Determine the [X, Y] coordinate at the center of the cell enclosing the given text.  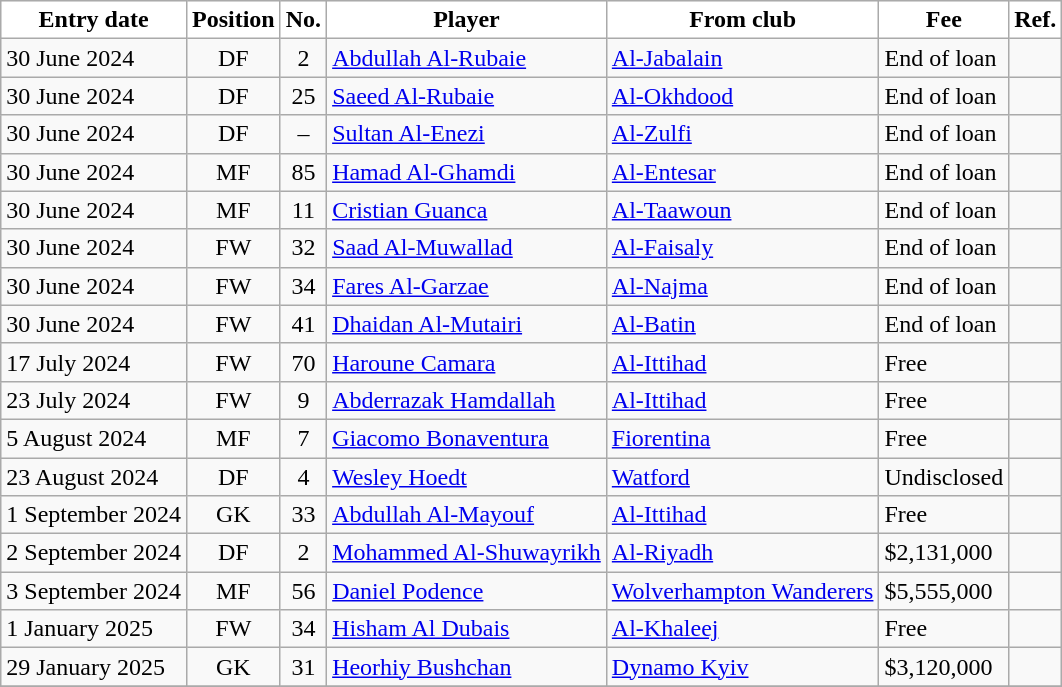
85 [303, 172]
Al-Najma [742, 286]
$3,120,000 [944, 667]
Al-Batin [742, 324]
4 [303, 477]
Dynamo Kyiv [742, 667]
25 [303, 96]
9 [303, 400]
Mohammed Al-Shuwayrikh [467, 553]
70 [303, 362]
Al-Faisaly [742, 248]
Player [467, 20]
Wolverhampton Wanderers [742, 591]
1 January 2025 [94, 629]
Daniel Podence [467, 591]
2 September 2024 [94, 553]
33 [303, 515]
5 August 2024 [94, 438]
Al-Entesar [742, 172]
Al-Riyadh [742, 553]
Hisham Al Dubais [467, 629]
17 July 2024 [94, 362]
Giacomo Bonaventura [467, 438]
31 [303, 667]
No. [303, 20]
11 [303, 210]
29 January 2025 [94, 667]
Wesley Hoedt [467, 477]
Cristian Guanca [467, 210]
56 [303, 591]
Fares Al-Garzae [467, 286]
32 [303, 248]
Heorhiy Bushchan [467, 667]
From club [742, 20]
23 August 2024 [94, 477]
Fiorentina [742, 438]
Watford [742, 477]
1 September 2024 [94, 515]
Al-Jabalain [742, 58]
Sultan Al-Enezi [467, 134]
3 September 2024 [94, 591]
Undisclosed [944, 477]
Al-Taawoun [742, 210]
23 July 2024 [94, 400]
Saad Al-Muwallad [467, 248]
$5,555,000 [944, 591]
Al-Okhdood [742, 96]
Al-Zulfi [742, 134]
Fee [944, 20]
Abdullah Al-Rubaie [467, 58]
Hamad Al-Ghamdi [467, 172]
7 [303, 438]
Position [233, 20]
Abdullah Al-Mayouf [467, 515]
Al-Khaleej [742, 629]
Haroune Camara [467, 362]
Entry date [94, 20]
41 [303, 324]
Ref. [1036, 20]
$2,131,000 [944, 553]
Dhaidan Al-Mutairi [467, 324]
Abderrazak Hamdallah [467, 400]
– [303, 134]
Saeed Al-Rubaie [467, 96]
